Determine the [x, y] coordinate at the center of the cell enclosing the given text.  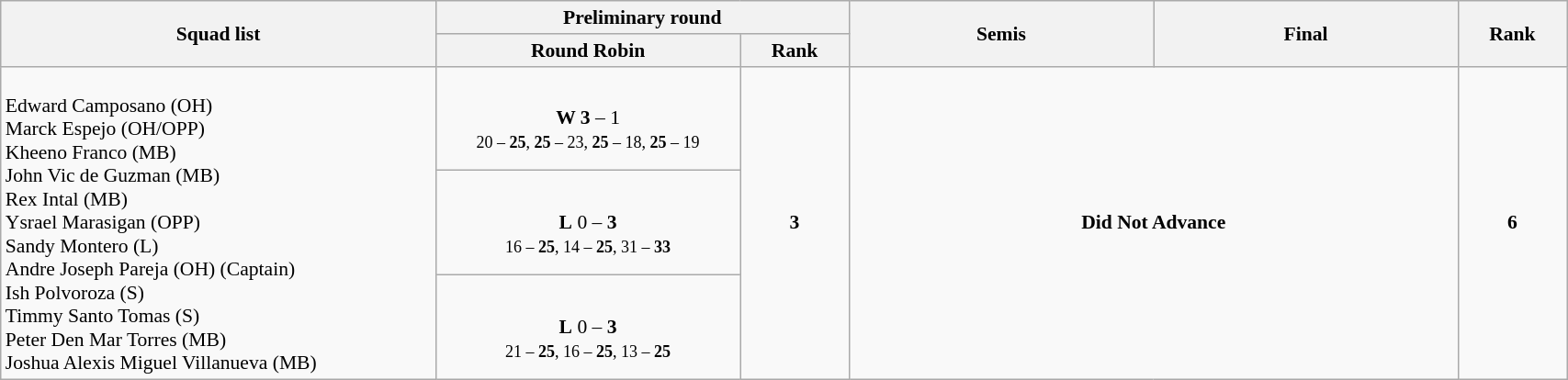
Did Not Advance [1154, 223]
W 3 – 1 20 – 25, 25 – 23, 25 – 18, 25 – 19 [588, 118]
L 0 – 3 16 – 25, 14 – 25, 31 – 33 [588, 223]
6 [1512, 223]
L 0 – 3 21 – 25, 16 – 25, 13 – 25 [588, 328]
Preliminary round [642, 17]
Semis [1001, 33]
3 [795, 223]
Round Robin [588, 50]
Final [1306, 33]
Squad list [219, 33]
